Determine the (X, Y) coordinate at the center of the cell enclosing the given text.  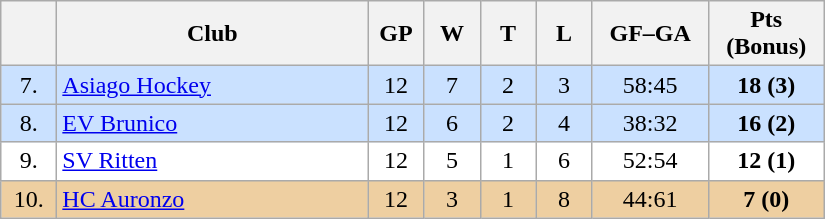
16 (2) (766, 123)
EV Brunico (212, 123)
L (564, 34)
10. (29, 199)
9. (29, 161)
8. (29, 123)
58:45 (650, 85)
HC Auronzo (212, 199)
Club (212, 34)
38:32 (650, 123)
7. (29, 85)
SV Ritten (212, 161)
GF–GA (650, 34)
W (452, 34)
44:61 (650, 199)
T (508, 34)
7 (0) (766, 199)
12 (1) (766, 161)
4 (564, 123)
Pts (Bonus) (766, 34)
18 (3) (766, 85)
8 (564, 199)
7 (452, 85)
GP (396, 34)
5 (452, 161)
52:54 (650, 161)
Asiago Hockey (212, 85)
